Capture the cell that displays the provided text and extract its (X, Y) central coordinate. 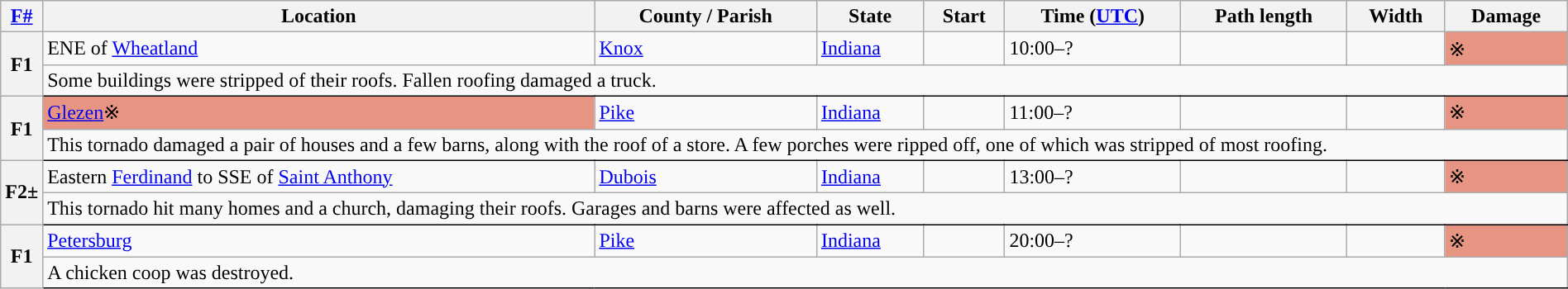
A chicken coop was destroyed. (806, 272)
Location (319, 17)
Dubois (706, 177)
County / Parish (706, 17)
Start (964, 17)
Knox (706, 49)
F# (22, 17)
Path length (1264, 17)
State (870, 17)
Petersburg (319, 241)
Width (1396, 17)
11:00–? (1093, 112)
Damage (1506, 17)
13:00–? (1093, 177)
Eastern Ferdinand to SSE of Saint Anthony (319, 177)
ENE of Wheatland (319, 49)
F2± (22, 192)
Some buildings were stripped of their roofs. Fallen roofing damaged a truck. (806, 80)
Time (UTC) (1093, 17)
10:00–? (1093, 49)
Glezen※ (319, 112)
20:00–? (1093, 241)
This tornado hit many homes and a church, damaging their roofs. Garages and barns were affected as well. (806, 209)
